Identify which cell holds the provided text, then report its [X, Y] central coordinate. 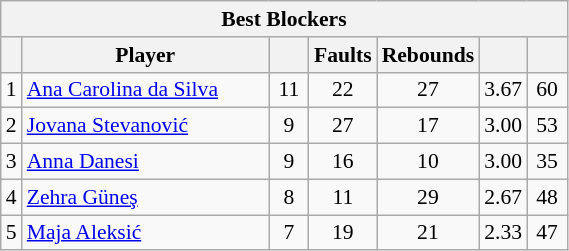
5 [12, 233]
60 [547, 90]
3 [12, 162]
7 [289, 233]
35 [547, 162]
10 [428, 162]
Zehra Güneş [146, 197]
17 [428, 126]
19 [343, 233]
Best Blockers [284, 19]
Anna Danesi [146, 162]
8 [289, 197]
29 [428, 197]
2 [12, 126]
4 [12, 197]
16 [343, 162]
21 [428, 233]
53 [547, 126]
2.33 [503, 233]
Jovana Stevanović [146, 126]
Faults [343, 55]
22 [343, 90]
2.67 [503, 197]
47 [547, 233]
Player [146, 55]
48 [547, 197]
Maja Aleksić [146, 233]
Ana Carolina da Silva [146, 90]
3.67 [503, 90]
1 [12, 90]
Rebounds [428, 55]
